Determine the [x, y] coordinate at the center of the cell enclosing the given text.  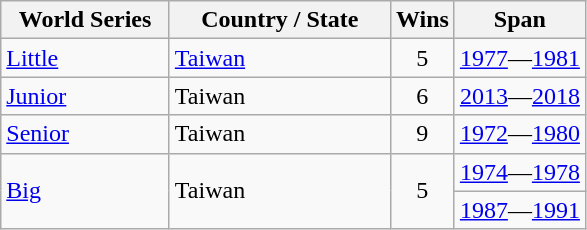
Junior [86, 96]
Wins [422, 20]
Country / State [280, 20]
2013—2018 [520, 96]
1974—1978 [520, 172]
Big [86, 191]
World Series [86, 20]
Senior [86, 134]
9 [422, 134]
6 [422, 96]
1972—1980 [520, 134]
Little [86, 58]
Span [520, 20]
1977—1981 [520, 58]
1987—1991 [520, 210]
